Extract the [x, y] coordinate from the center of the cell holding the provided text.  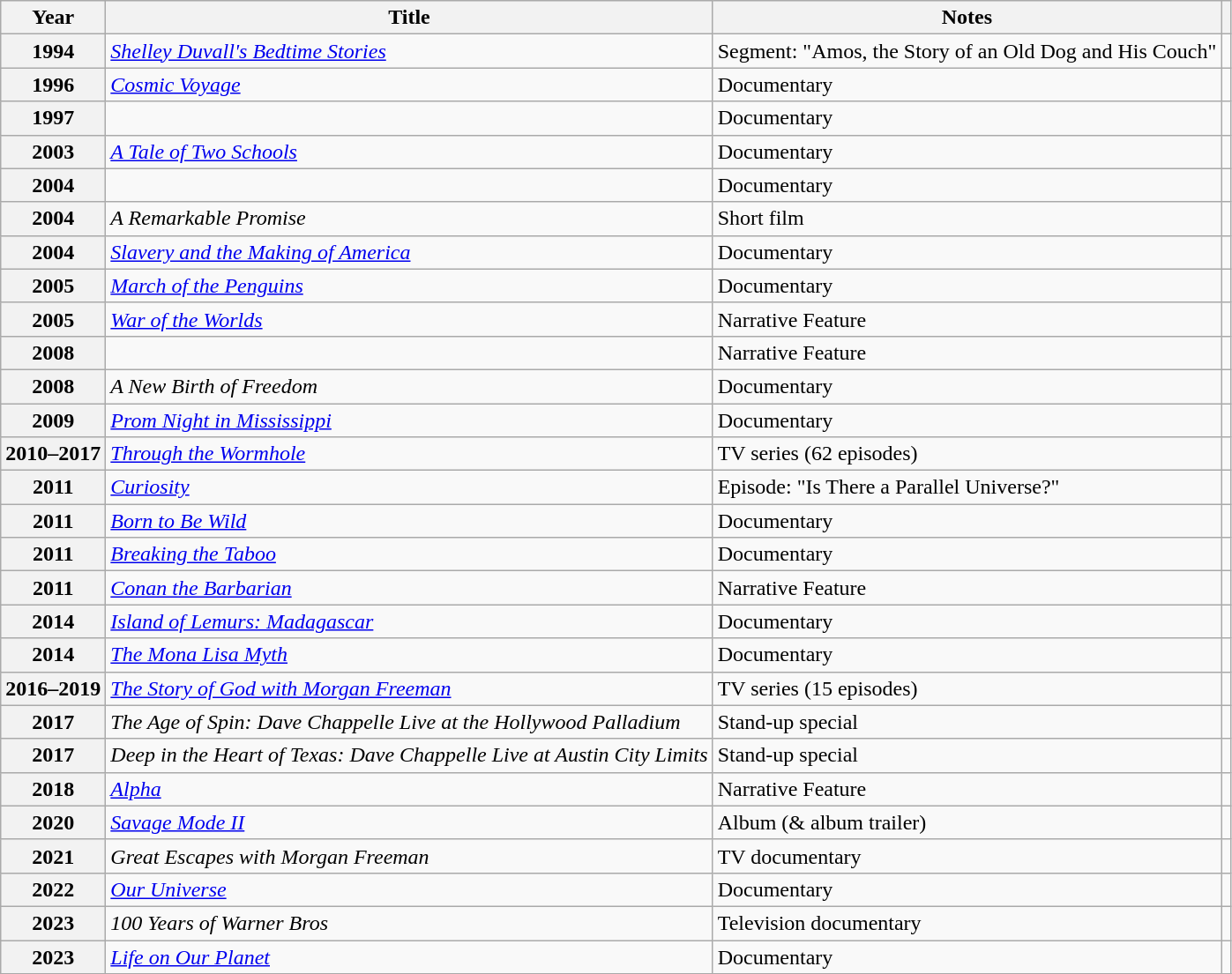
2009 [53, 420]
2003 [53, 152]
Prom Night in Mississippi [409, 420]
Alpha [409, 789]
Curiosity [409, 487]
Born to Be Wild [409, 521]
A Tale of Two Schools [409, 152]
Through the Wormhole [409, 454]
March of the Penguins [409, 286]
2018 [53, 789]
Deep in the Heart of Texas: Dave Chappelle Live at Austin City Limits [409, 755]
Island of Lemurs: Madagascar [409, 621]
2021 [53, 856]
1996 [53, 85]
A Remarkable Promise [409, 219]
The Story of God with Morgan Freeman [409, 688]
Cosmic Voyage [409, 85]
Episode: "Is There a Parallel Universe?" [967, 487]
2022 [53, 889]
Our Universe [409, 889]
1994 [53, 51]
Breaking the Taboo [409, 554]
Television documentary [967, 923]
Album (& album trailer) [967, 822]
Short film [967, 219]
Shelley Duvall's Bedtime Stories [409, 51]
TV series (62 episodes) [967, 454]
Notes [967, 18]
2016–2019 [53, 688]
Title [409, 18]
A New Birth of Freedom [409, 386]
2010–2017 [53, 454]
TV series (15 episodes) [967, 688]
Slavery and the Making of America [409, 252]
2020 [53, 822]
The Mona Lisa Myth [409, 655]
The Age of Spin: Dave Chappelle Live at the Hollywood Palladium [409, 722]
Year [53, 18]
War of the Worlds [409, 319]
Great Escapes with Morgan Freeman [409, 856]
Conan the Barbarian [409, 588]
100 Years of Warner Bros [409, 923]
Savage Mode II [409, 822]
1997 [53, 118]
Segment: "Amos, the Story of an Old Dog and His Couch" [967, 51]
TV documentary [967, 856]
Life on Our Planet [409, 956]
